Identify which cell holds the provided text, then report its [X, Y] central coordinate. 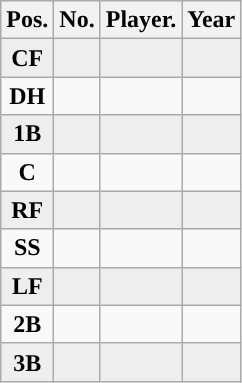
C [28, 172]
Year [212, 20]
RF [28, 210]
3B [28, 362]
CF [28, 58]
DH [28, 96]
LF [28, 286]
2B [28, 324]
Pos. [28, 20]
SS [28, 248]
1B [28, 134]
Player. [140, 20]
No. [77, 20]
